Output the [x, y] coordinate of the center of the cell containing the given text.  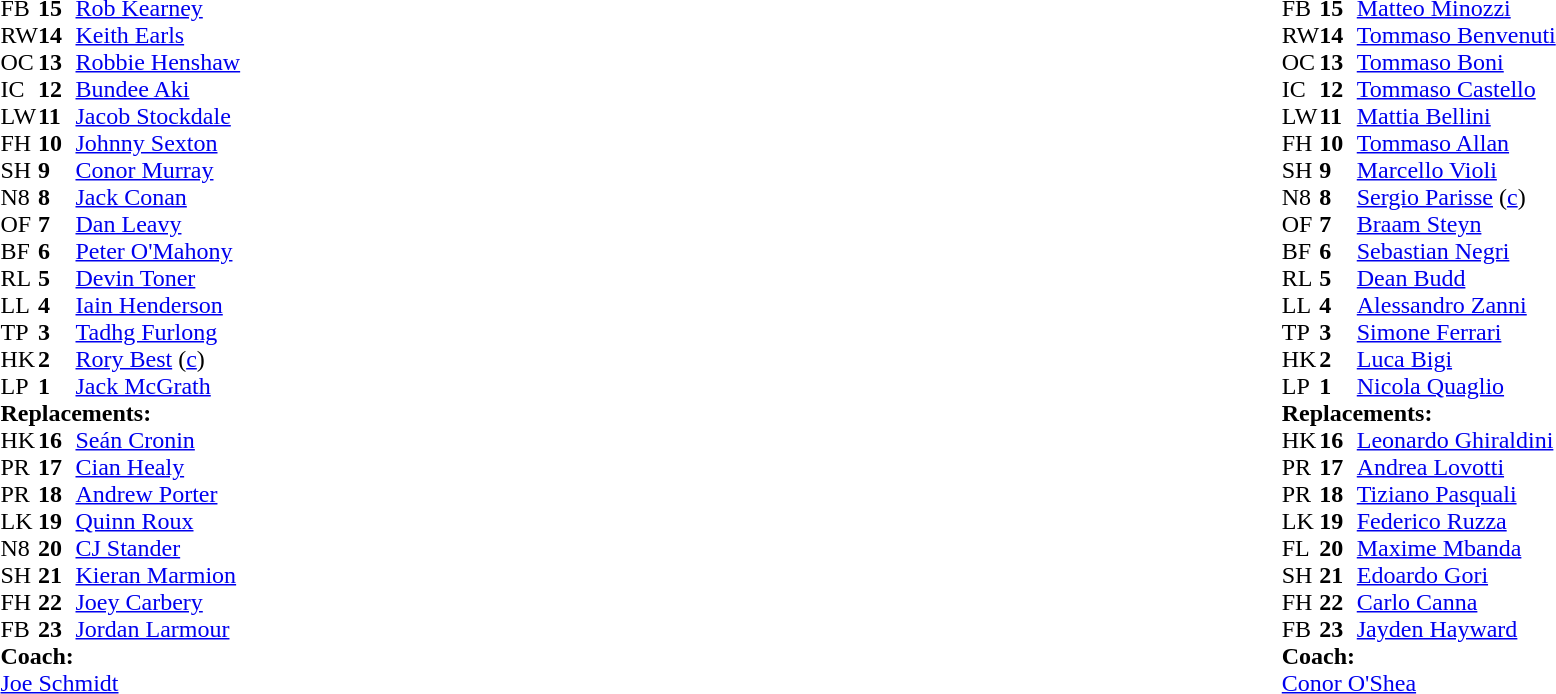
Sergio Parisse (c) [1456, 198]
Maxime Mbanda [1456, 548]
Braam Steyn [1456, 224]
Andrea Lovotti [1456, 468]
Cian Healy [158, 468]
Keith Earls [158, 36]
Iain Henderson [158, 306]
Carlo Canna [1456, 602]
Kieran Marmion [158, 576]
FL [1301, 548]
CJ Stander [158, 548]
Dan Leavy [158, 224]
Nicola Quaglio [1456, 386]
Conor Murray [158, 170]
Jack Conan [158, 198]
Devin Toner [158, 278]
Marcello Violi [1456, 170]
Mattia Bellini [1456, 116]
Robbie Henshaw [158, 62]
Tiziano Pasquali [1456, 494]
Jayden Hayward [1456, 630]
Leonardo Ghiraldini [1456, 440]
Federico Ruzza [1456, 522]
Simone Ferrari [1456, 332]
Bundee Aki [158, 90]
Edoardo Gori [1456, 576]
Luca Bigi [1456, 360]
Quinn Roux [158, 522]
Tommaso Castello [1456, 90]
Tommaso Allan [1456, 144]
Peter O'Mahony [158, 252]
Tadhg Furlong [158, 332]
Jordan Larmour [158, 630]
Andrew Porter [158, 494]
Sebastian Negri [1456, 252]
Jacob Stockdale [158, 116]
Joey Carbery [158, 602]
Seán Cronin [158, 440]
Jack McGrath [158, 386]
Tommaso Benvenuti [1456, 36]
Dean Budd [1456, 278]
Tommaso Boni [1456, 62]
Rory Best (c) [158, 360]
Johnny Sexton [158, 144]
Alessandro Zanni [1456, 306]
